Scan for the cell matching the given text and deliver its [x, y] coordinate at center. 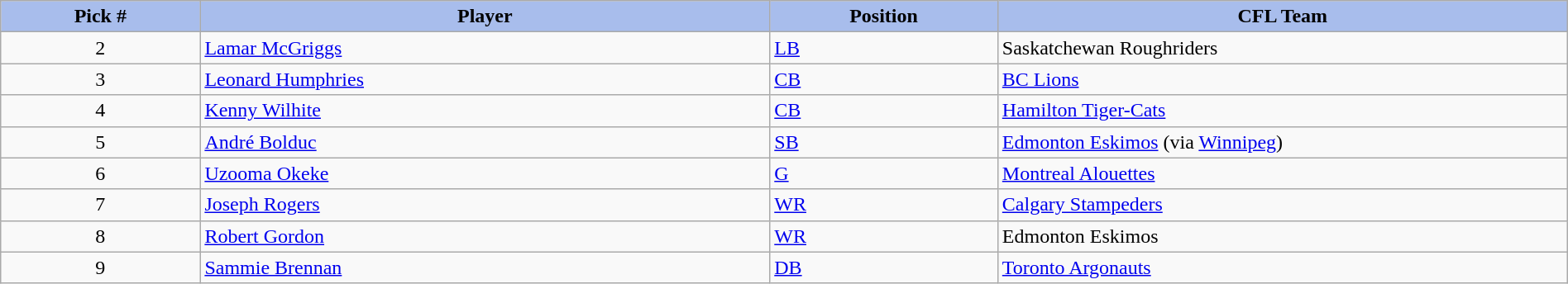
Kenny Wilhite [485, 111]
CFL Team [1282, 17]
Calgary Stampeders [1282, 205]
G [884, 173]
7 [101, 205]
5 [101, 142]
LB [884, 48]
Montreal Alouettes [1282, 173]
9 [101, 267]
BC Lions [1282, 79]
Player [485, 17]
Edmonton Eskimos [1282, 236]
6 [101, 173]
4 [101, 111]
Toronto Argonauts [1282, 267]
Robert Gordon [485, 236]
André Bolduc [485, 142]
3 [101, 79]
Sammie Brennan [485, 267]
Lamar McGriggs [485, 48]
Uzooma Okeke [485, 173]
Saskatchewan Roughriders [1282, 48]
Hamilton Tiger-Cats [1282, 111]
Leonard Humphries [485, 79]
2 [101, 48]
DB [884, 267]
Joseph Rogers [485, 205]
Edmonton Eskimos (via Winnipeg) [1282, 142]
8 [101, 236]
Position [884, 17]
Pick # [101, 17]
SB [884, 142]
